Determine the [X, Y] coordinate at the center of the cell enclosing the given text.  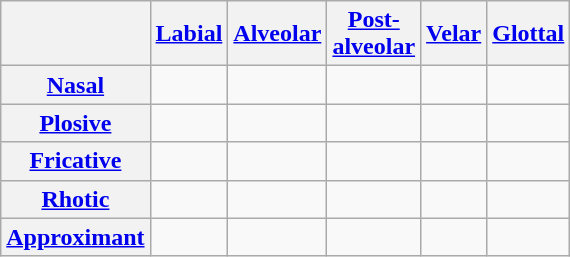
Plosive [76, 123]
Approximant [76, 237]
Rhotic [76, 199]
Alveolar [278, 34]
Labial [189, 34]
Velar [454, 34]
Nasal [76, 85]
Post-alveolar [374, 34]
Glottal [528, 34]
Fricative [76, 161]
